Identify which cell holds the provided text, then report its [X, Y] central coordinate. 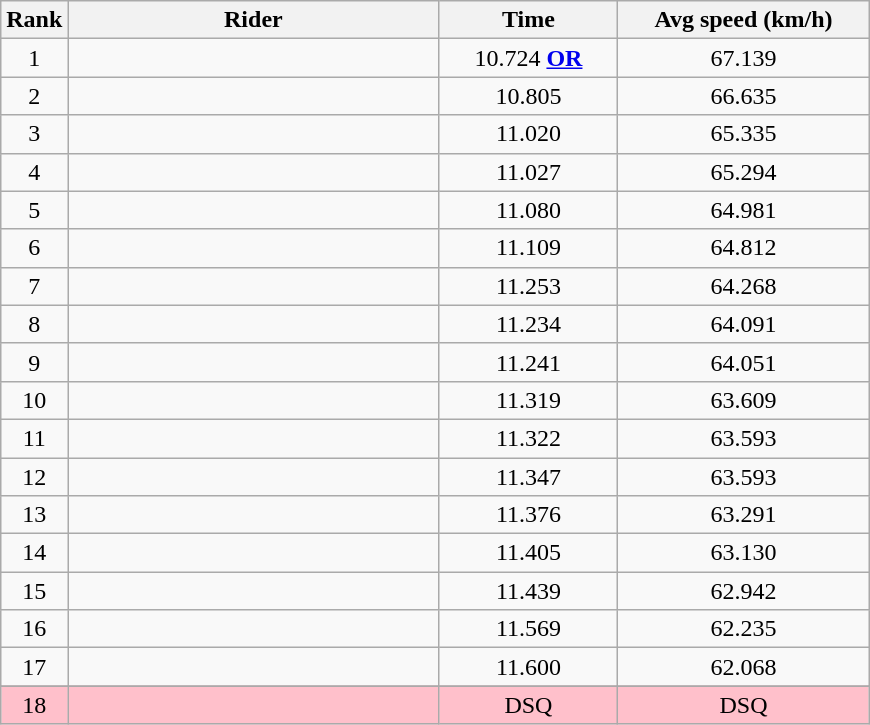
Time [528, 20]
10 [34, 400]
4 [34, 172]
11.376 [528, 515]
14 [34, 553]
11.569 [528, 629]
13 [34, 515]
63.130 [744, 553]
11.234 [528, 324]
6 [34, 248]
11.347 [528, 477]
64.051 [744, 362]
64.268 [744, 286]
11.241 [528, 362]
62.068 [744, 667]
5 [34, 210]
12 [34, 477]
2 [34, 96]
63.291 [744, 515]
11.027 [528, 172]
11.322 [528, 438]
11.319 [528, 400]
11.405 [528, 553]
3 [34, 134]
7 [34, 286]
1 [34, 58]
9 [34, 362]
11 [34, 438]
62.942 [744, 591]
11.600 [528, 667]
64.091 [744, 324]
67.139 [744, 58]
11.253 [528, 286]
11.080 [528, 210]
65.294 [744, 172]
11.439 [528, 591]
64.981 [744, 210]
17 [34, 667]
11.109 [528, 248]
8 [34, 324]
64.812 [744, 248]
10.805 [528, 96]
15 [34, 591]
16 [34, 629]
65.335 [744, 134]
66.635 [744, 96]
Rank [34, 20]
11.020 [528, 134]
Rider [254, 20]
18 [34, 705]
63.609 [744, 400]
62.235 [744, 629]
Avg speed (km/h) [744, 20]
10.724 OR [528, 58]
